Identify which cell holds the provided text, then report its [x, y] central coordinate. 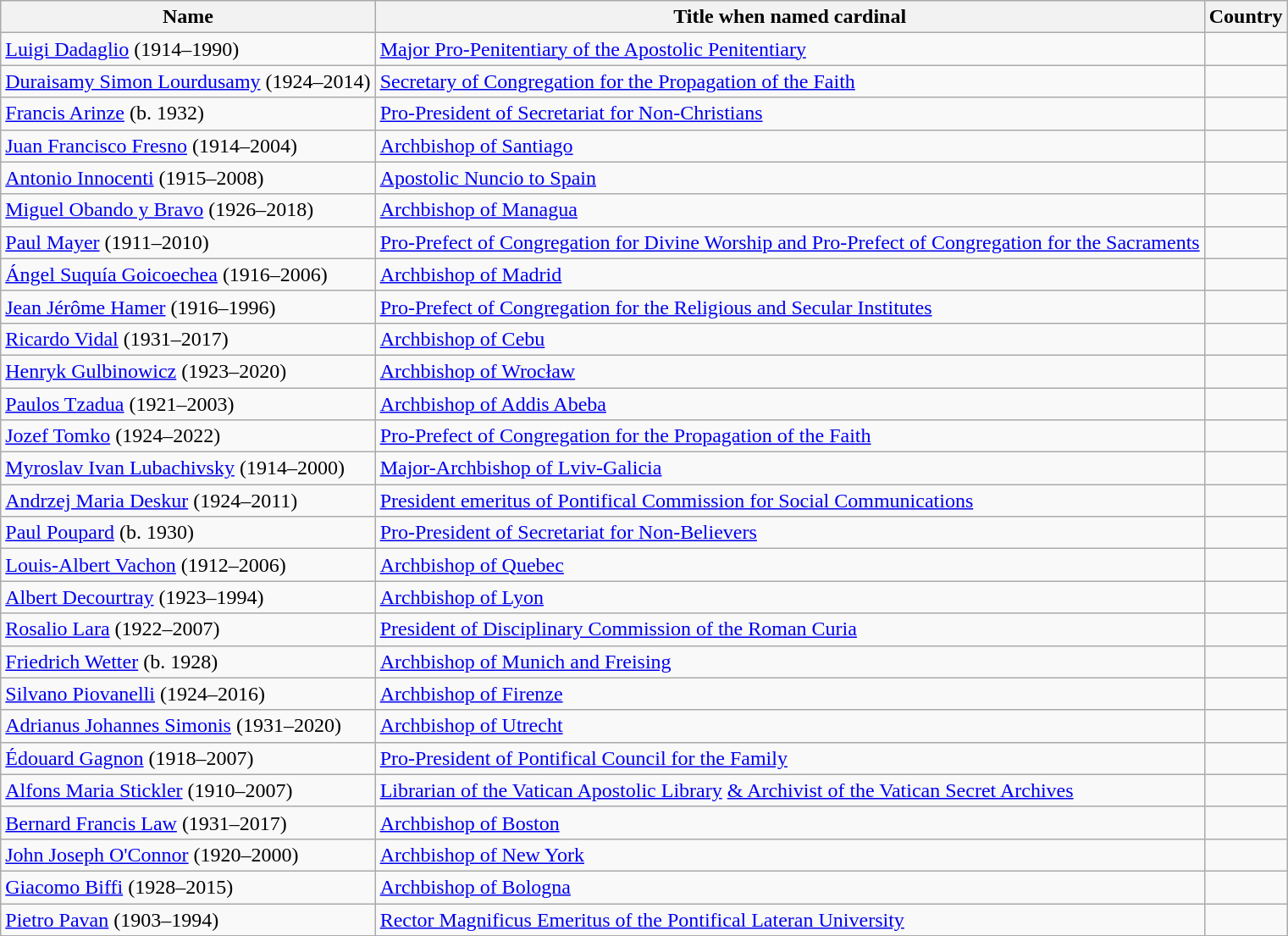
Archbishop of Firenze [789, 694]
Bernard Francis Law (1931–2017) [188, 822]
Henryk Gulbinowicz (1923–2020) [188, 371]
Archbishop of Managua [789, 210]
Archbishop of Santiago [789, 146]
President emeritus of Pontifical Commission for Social Communications [789, 501]
Pro-President of Secretariat for Non-Believers [789, 533]
Librarian of the Vatican Apostolic Library & Archivist of the Vatican Secret Archives [789, 790]
Pro-Prefect of Congregation for the Religious and Secular Institutes [789, 307]
Andrzej Maria Deskur (1924–2011) [188, 501]
Pro-Prefect of Congregation for Divine Worship and Pro-Prefect of Congregation for the Sacraments [789, 242]
Silvano Piovanelli (1924–2016) [188, 694]
Rector Magnificus Emeritus of the Pontifical Lateran University [789, 919]
Archbishop of Addis Abeba [789, 404]
Archbishop of Utrecht [789, 726]
Country [1246, 17]
Archbishop of Quebec [789, 565]
Paulos Tzadua (1921–2003) [188, 404]
Myroslav Ivan Lubachivsky (1914–2000) [188, 468]
Ángel Suquía Goicoechea (1916–2006) [188, 274]
Archbishop of Cebu [789, 339]
Pro-President of Secretariat for Non-Christians [789, 114]
Albert Decourtray (1923–1994) [188, 597]
Friedrich Wetter (b. 1928) [188, 662]
Édouard Gagnon (1918–2007) [188, 758]
Rosalio Lara (1922–2007) [188, 629]
Giacomo Biffi (1928–2015) [188, 887]
Juan Francisco Fresno (1914–2004) [188, 146]
Ricardo Vidal (1931–2017) [188, 339]
Paul Poupard (b. 1930) [188, 533]
Adrianus Johannes Simonis (1931–2020) [188, 726]
Archbishop of Munich and Freising [789, 662]
Archbishop of Wrocław [789, 371]
Pietro Pavan (1903–1994) [188, 919]
Paul Mayer (1911–2010) [188, 242]
Major Pro-Penitentiary of the Apostolic Penitentiary [789, 49]
Luigi Dadaglio (1914–1990) [188, 49]
Pro-President of Pontifical Council for the Family [789, 758]
Archbishop of Madrid [789, 274]
Archbishop of Boston [789, 822]
Duraisamy Simon Lourdusamy (1924–2014) [188, 81]
Name [188, 17]
Miguel Obando y Bravo (1926–2018) [188, 210]
Archbishop of Bologna [789, 887]
Francis Arinze (b. 1932) [188, 114]
Jean Jérôme Hamer (1916–1996) [188, 307]
Title when named cardinal [789, 17]
Jozef Tomko (1924–2022) [188, 436]
President of Disciplinary Commission of the Roman Curia [789, 629]
Pro-Prefect of Congregation for the Propagation of the Faith [789, 436]
Louis-Albert Vachon (1912–2006) [188, 565]
Archbishop of Lyon [789, 597]
John Joseph O'Connor (1920–2000) [188, 855]
Antonio Innocenti (1915–2008) [188, 178]
Major-Archbishop of Lviv-Galicia [789, 468]
Apostolic Nuncio to Spain [789, 178]
Alfons Maria Stickler (1910–2007) [188, 790]
Secretary of Congregation for the Propagation of the Faith [789, 81]
Archbishop of New York [789, 855]
